Locate the cell with the specified text and output its [X, Y] center coordinate. 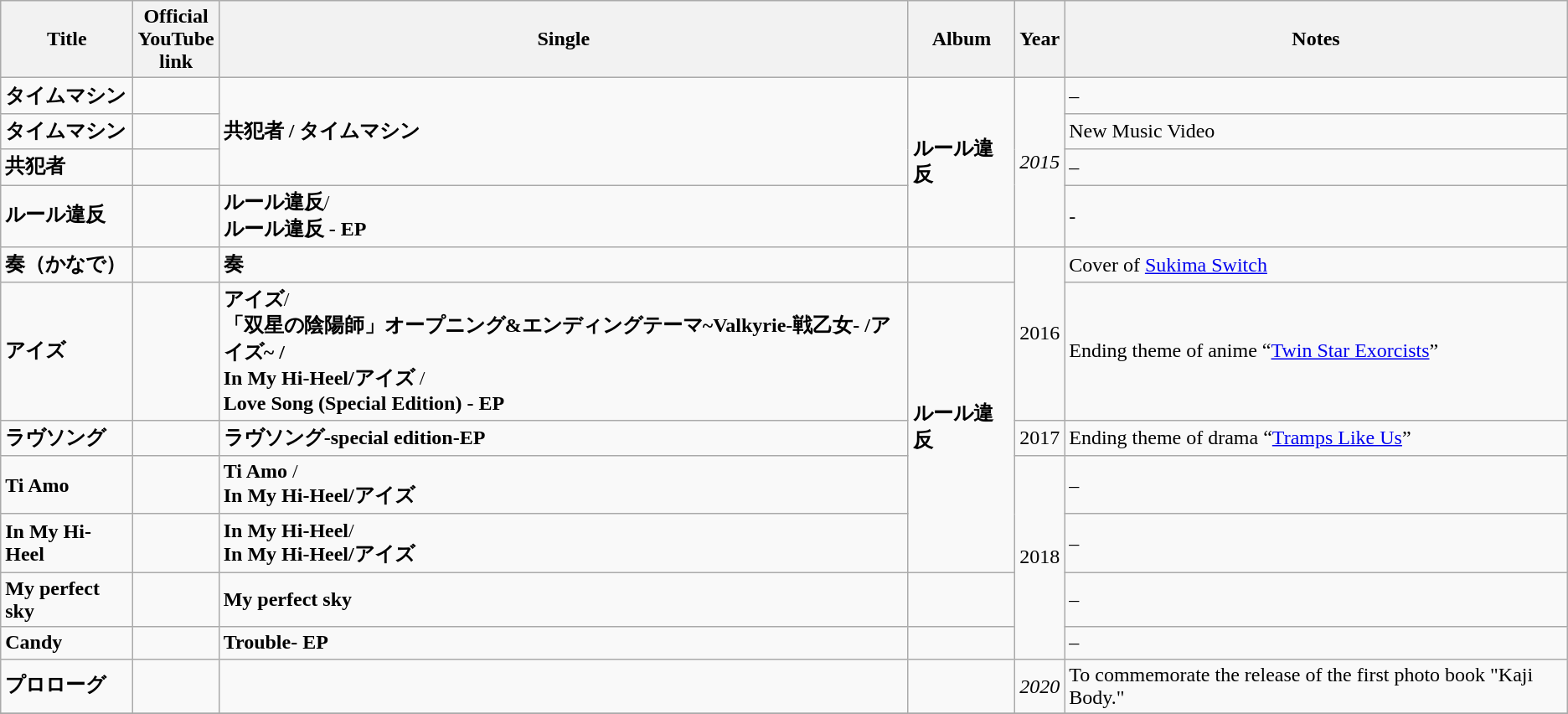
New Music Video [1317, 131]
Candy [67, 643]
プロローグ [67, 686]
Ending theme of drama “Tramps Like Us” [1317, 437]
In My Hi-Heel/ In My Hi-Heel/アイズ [563, 543]
2020 [1040, 686]
奏（かなで） [67, 265]
Ti Amo /In My Hi-Heel/アイズ [563, 485]
OfficialYouTubelink [176, 39]
ルール違反/ ルール違反 - EP [563, 215]
Notes [1317, 39]
To commemorate the release of the first photo book "Kaji Body." [1317, 686]
Trouble- EP [563, 643]
共犯者 [67, 168]
Year [1040, 39]
奏 [563, 265]
ラヴソング-special edition-EP [563, 437]
2015 [1040, 163]
Single [563, 39]
Ending theme of anime “Twin Star Exorcists” [1317, 351]
In My Hi-Heel [67, 543]
- [1317, 215]
2016 [1040, 334]
ラヴソング [67, 437]
アイズ [67, 351]
2017 [1040, 437]
アイズ/「双星の陰陽師」オープニング&エンディングテーマ~Valkyrie-戦乙女- /アイズ~ / In My Hi-Heel/アイズ / Love Song (Special Edition) - EP [563, 351]
Title [67, 39]
Ti Amo [67, 485]
Album [962, 39]
Cover of Sukima Switch [1317, 265]
2018 [1040, 557]
共犯者 / タイムマシン [563, 132]
